For the text-containing cell, return its midpoint in [x, y] coordinate format. 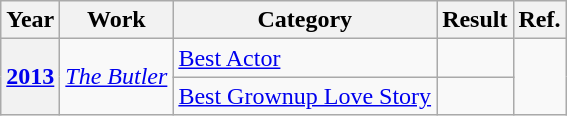
Best Grownup Love Story [305, 96]
The Butler [116, 77]
Best Actor [305, 58]
Year [30, 20]
Result [475, 20]
Work [116, 20]
Ref. [540, 20]
Category [305, 20]
2013 [30, 77]
